Return the [x, y] coordinate for the center point of the cell that contains the specified text.  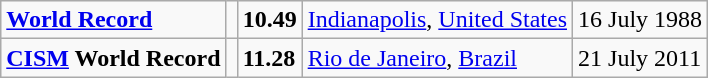
Indianapolis, United States [437, 20]
Rio de Janeiro, Brazil [437, 58]
11.28 [270, 58]
CISM World Record [114, 58]
World Record [114, 20]
21 July 2011 [640, 58]
10.49 [270, 20]
16 July 1988 [640, 20]
